For the text-containing cell, return its midpoint in (x, y) coordinate format. 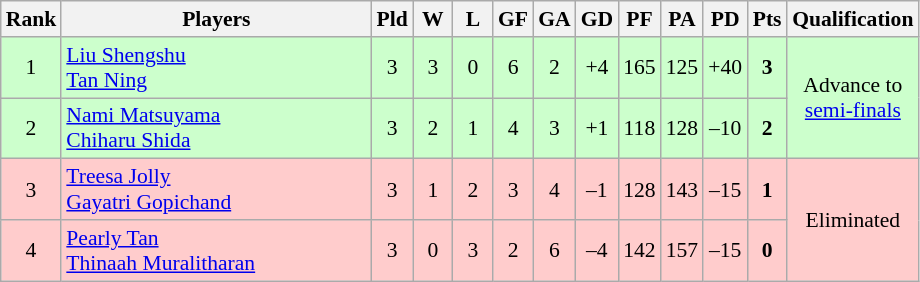
GD (598, 19)
118 (640, 128)
–10 (725, 128)
Nami Matsuyama Chiharu Shida (216, 128)
PA (682, 19)
Pearly Tan Thinaah Muralitharan (216, 250)
142 (640, 250)
Pts (767, 19)
+40 (725, 68)
Liu Shengshu Tan Ning (216, 68)
GF (513, 19)
L (473, 19)
Eliminated (852, 220)
+4 (598, 68)
125 (682, 68)
–4 (598, 250)
GA (554, 19)
Rank (32, 19)
Qualification (852, 19)
143 (682, 190)
PD (725, 19)
Pld (392, 19)
157 (682, 250)
Advance to semi-finals (852, 98)
PF (640, 19)
+1 (598, 128)
Players (216, 19)
Treesa Jolly Gayatri Gopichand (216, 190)
165 (640, 68)
–1 (598, 190)
W (433, 19)
